Scan for the cell matching the given text and deliver its (x, y) coordinate at center. 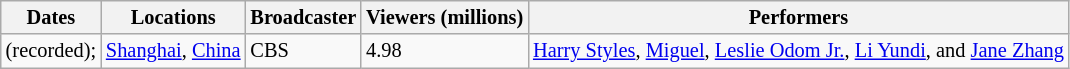
Performers (798, 17)
Harry Styles, Miguel, Leslie Odom Jr., Li Yundi, and Jane Zhang (798, 51)
Dates (51, 17)
CBS (303, 51)
(recorded); (51, 51)
4.98 (444, 51)
Locations (173, 17)
Broadcaster (303, 17)
Shanghai, China (173, 51)
Viewers (millions) (444, 17)
